Locate the cell with the specified text and output its (x, y) center coordinate. 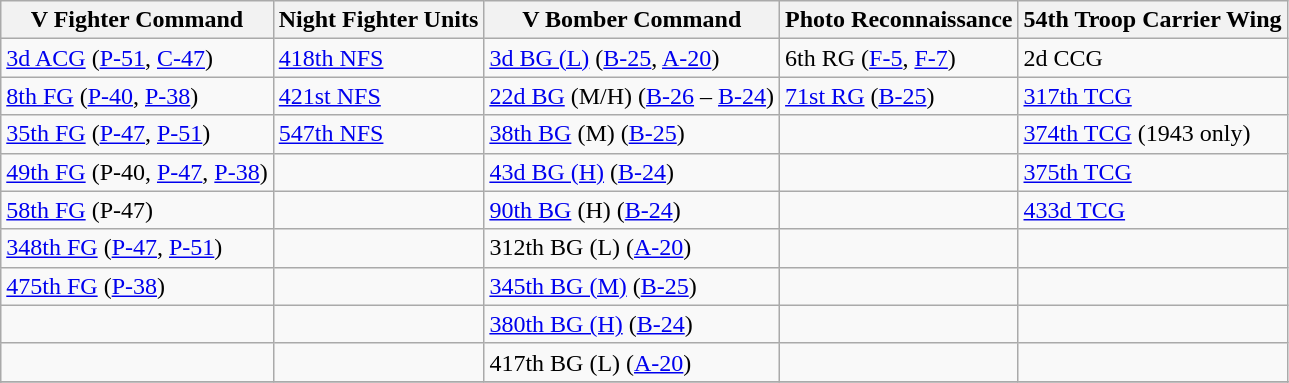
417th BG (L) (A-20) (632, 362)
345th BG (M) (B-25) (632, 286)
418th NFS (378, 58)
V Bomber Command (632, 20)
Photo Reconnaissance (899, 20)
433d TCG (1152, 210)
3d ACG (P-51, C-47) (137, 58)
6th RG (F-5, F-7) (899, 58)
90th BG (H) (B-24) (632, 210)
2d CCG (1152, 58)
38th BG (M) (B-25) (632, 134)
317th TCG (1152, 96)
58th FG (P-47) (137, 210)
35th FG (P-47, P-51) (137, 134)
71st RG (B-25) (899, 96)
8th FG (P-40, P-38) (137, 96)
348th FG (P-47, P-51) (137, 248)
49th FG (P-40, P-47, P-38) (137, 172)
54th Troop Carrier Wing (1152, 20)
380th BG (H) (B-24) (632, 324)
375th TCG (1152, 172)
V Fighter Command (137, 20)
475th FG (P-38) (137, 286)
43d BG (H) (B-24) (632, 172)
374th TCG (1943 only) (1152, 134)
22d BG (M/H) (B-26 – B-24) (632, 96)
421st NFS (378, 96)
Night Fighter Units (378, 20)
547th NFS (378, 134)
312th BG (L) (A-20) (632, 248)
3d BG (L) (B-25, A-20) (632, 58)
